Scan for the cell matching the given text and deliver its [X, Y] coordinate at center. 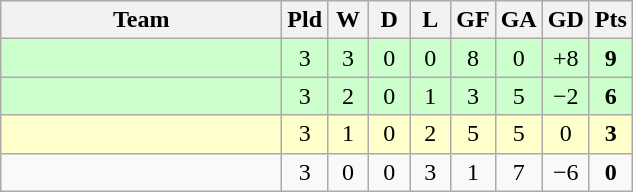
GD [566, 20]
8 [473, 58]
6 [610, 96]
+8 [566, 58]
Team [142, 20]
W [348, 20]
−2 [566, 96]
Pld [305, 20]
9 [610, 58]
L [430, 20]
GA [518, 20]
7 [518, 172]
GF [473, 20]
−6 [566, 172]
Pts [610, 20]
D [390, 20]
